Return the (X, Y) coordinate for the center point of the cell that contains the specified text.  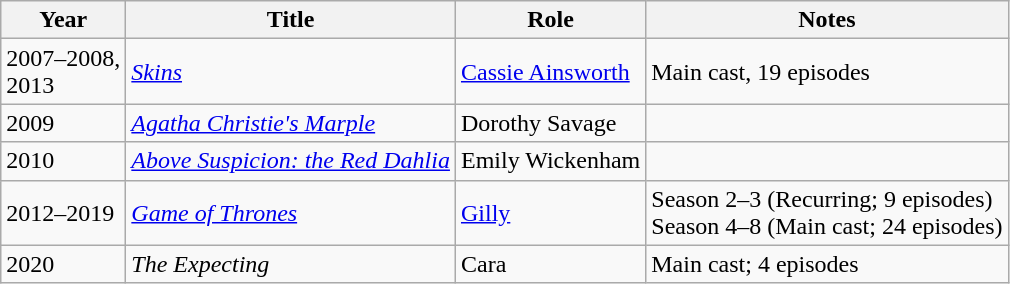
Emily Wickenham (550, 161)
Above Suspicion: the Red Dahlia (291, 161)
Dorothy Savage (550, 123)
Gilly (550, 212)
Season 2–3 (Recurring; 9 episodes) Season 4–8 (Main cast; 24 episodes) (827, 212)
Cassie Ainsworth (550, 72)
2020 (64, 264)
Title (291, 20)
2012–2019 (64, 212)
Role (550, 20)
Skins (291, 72)
Main cast; 4 episodes (827, 264)
Cara (550, 264)
Notes (827, 20)
Agatha Christie's Marple (291, 123)
2010 (64, 161)
Year (64, 20)
2009 (64, 123)
Game of Thrones (291, 212)
Main cast, 19 episodes (827, 72)
The Expecting (291, 264)
2007–2008, 2013 (64, 72)
